Pinpoint the cell where the given text exists, returning its [X, Y] midpoint coordinate. 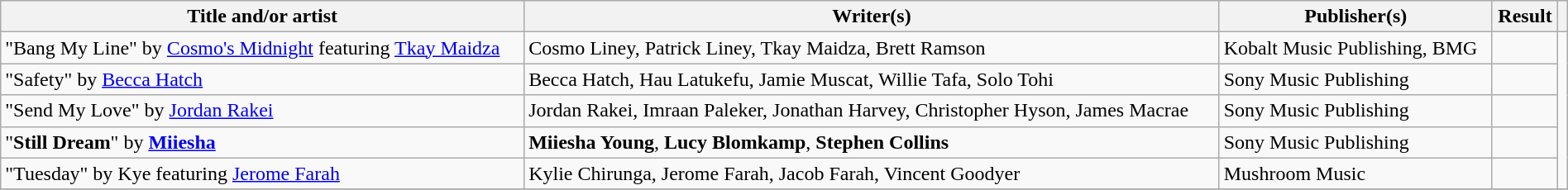
Result [1525, 17]
Title and/or artist [263, 17]
Mushroom Music [1355, 173]
Kylie Chirunga, Jerome Farah, Jacob Farah, Vincent Goodyer [872, 173]
"Send My Love" by Jordan Rakei [263, 111]
Miiesha Young, Lucy Blomkamp, Stephen Collins [872, 142]
"Still Dream" by Miiesha [263, 142]
"Safety" by Becca Hatch [263, 79]
Publisher(s) [1355, 17]
"Bang My Line" by Cosmo's Midnight featuring Tkay Maidza [263, 48]
Writer(s) [872, 17]
Cosmo Liney, Patrick Liney, Tkay Maidza, Brett Ramson [872, 48]
"Tuesday" by Kye featuring Jerome Farah [263, 173]
Becca Hatch, Hau Latukefu, Jamie Muscat, Willie Tafa, Solo Tohi [872, 79]
Jordan Rakei, Imraan Paleker, Jonathan Harvey, Christopher Hyson, James Macrae [872, 111]
Kobalt Music Publishing, BMG [1355, 48]
